For the text-containing cell, return its midpoint in [x, y] coordinate format. 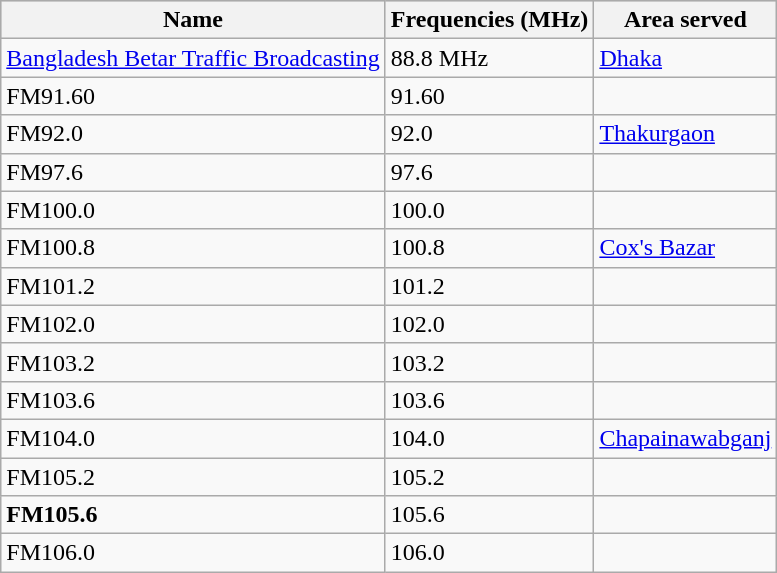
FM104.0 [194, 438]
Cox's Bazar [686, 248]
FM92.0 [194, 134]
102.0 [490, 324]
105.2 [490, 477]
FM103.2 [194, 362]
Bangladesh Betar Traffic Broadcasting [194, 58]
100.0 [490, 210]
105.6 [490, 515]
Thakurgaon [686, 134]
FM102.0 [194, 324]
100.8 [490, 248]
Name [194, 20]
104.0 [490, 438]
FM105.6 [194, 515]
FM106.0 [194, 553]
FM105.2 [194, 477]
FM100.0 [194, 210]
103.6 [490, 400]
91.60 [490, 96]
FM91.60 [194, 96]
FM97.6 [194, 172]
Dhaka [686, 58]
FM103.6 [194, 400]
101.2 [490, 286]
103.2 [490, 362]
88.8 MHz [490, 58]
Frequencies (MHz) [490, 20]
FM100.8 [194, 248]
97.6 [490, 172]
FM101.2 [194, 286]
Area served [686, 20]
92.0 [490, 134]
Chapainawabganj [686, 438]
106.0 [490, 553]
